Locate the cell with the specified text and output its (X, Y) center coordinate. 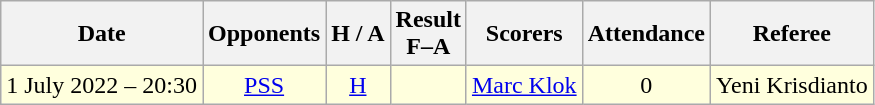
0 (646, 85)
Scorers (524, 34)
Date (102, 34)
Opponents (264, 34)
Attendance (646, 34)
1 July 2022 – 20:30 (102, 85)
Marc Klok (524, 85)
ResultF–A (428, 34)
PSS (264, 85)
H (358, 85)
H / A (358, 34)
Referee (792, 34)
Yeni Krisdianto (792, 85)
